Provide the (X, Y) coordinate of the cell's center where the given text is located.  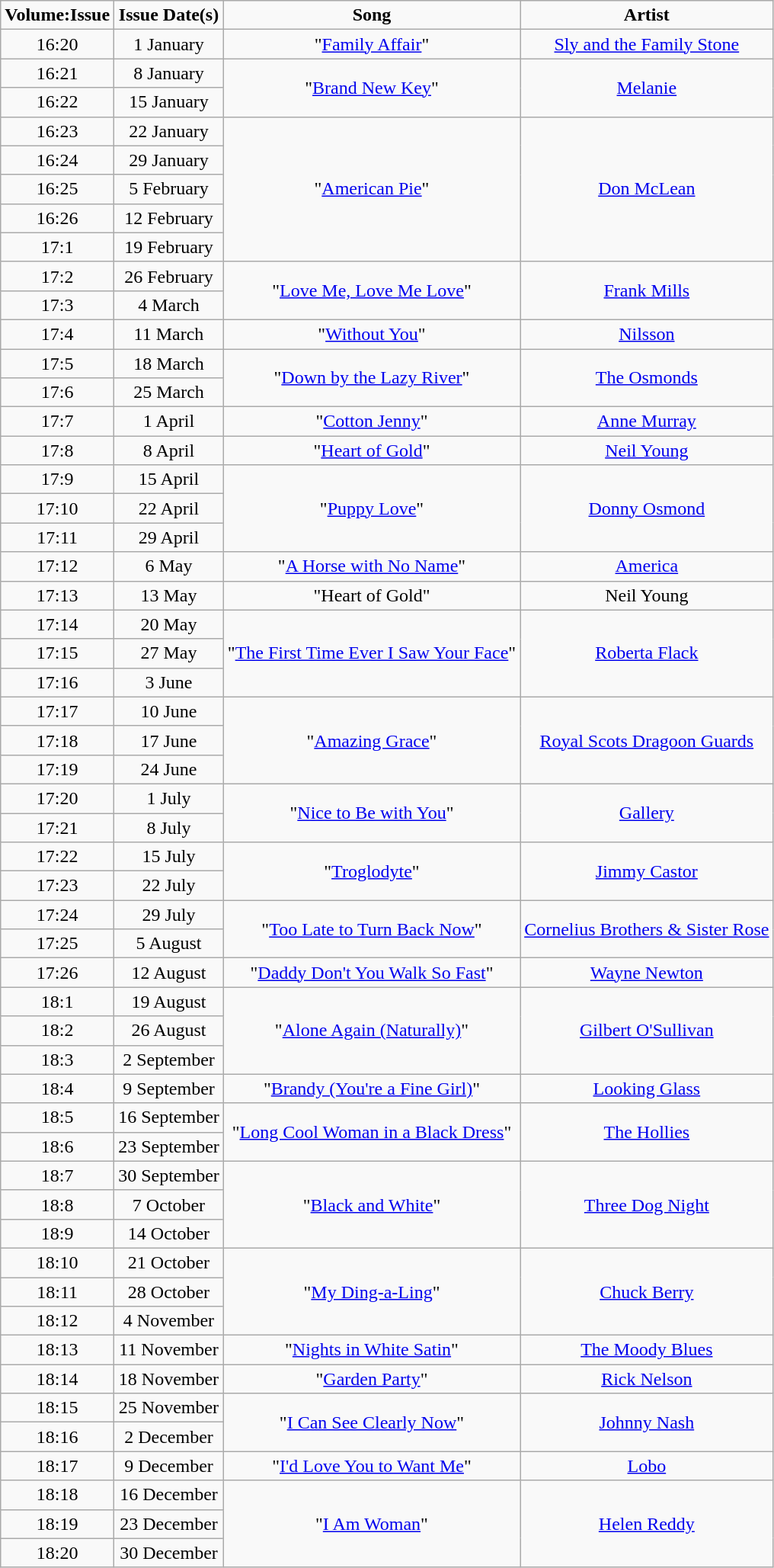
13 May (169, 595)
Wayne Newton (647, 973)
16:23 (58, 131)
"American Pie" (372, 189)
22 July (169, 886)
17:7 (58, 422)
16 September (169, 1117)
"Love Me, Love Me Love" (372, 290)
5 August (169, 944)
"Long Cool Woman in a Black Dress" (372, 1132)
18:4 (58, 1089)
Don McLean (647, 189)
17:19 (58, 769)
"Garden Party" (372, 1379)
Lobo (647, 1466)
11 November (169, 1350)
Gilbert O'Sullivan (647, 1031)
30 September (169, 1175)
18:5 (58, 1117)
18:2 (58, 1031)
22 January (169, 131)
"Cotton Jenny" (372, 422)
18:18 (58, 1495)
"I'd Love You to Want Me" (372, 1466)
"My Ding-a-Ling" (372, 1291)
7 October (169, 1204)
30 December (169, 1553)
1 January (169, 44)
Chuck Berry (647, 1291)
11 March (169, 334)
4 November (169, 1321)
22 April (169, 508)
16:26 (58, 218)
18:20 (58, 1553)
18:6 (58, 1146)
17:13 (58, 595)
9 September (169, 1089)
"The First Time Ever I Saw Your Face" (372, 653)
17:2 (58, 276)
"Nights in White Satin" (372, 1350)
18:16 (58, 1437)
Melanie (647, 88)
"Family Affair" (372, 44)
8 July (169, 827)
17:1 (58, 247)
"I Am Woman" (372, 1524)
18:17 (58, 1466)
"Alone Again (Naturally)" (372, 1031)
Artist (647, 15)
17:21 (58, 827)
Donny Osmond (647, 508)
Three Dog Night (647, 1204)
29 July (169, 915)
17:9 (58, 479)
8 January (169, 73)
16:21 (58, 73)
19 August (169, 1002)
Anne Murray (647, 422)
23 September (169, 1146)
17:15 (58, 653)
25 March (169, 393)
16:20 (58, 44)
9 December (169, 1466)
4 March (169, 305)
"Daddy Don't You Walk So Fast" (372, 973)
"Black and White" (372, 1204)
18 November (169, 1379)
Frank Mills (647, 290)
17:22 (58, 857)
17:11 (58, 537)
Rick Nelson (647, 1379)
17:20 (58, 798)
26 February (169, 276)
17:16 (58, 682)
17:10 (58, 508)
10 June (169, 711)
24 June (169, 769)
Looking Glass (647, 1089)
17 June (169, 740)
18 March (169, 364)
"Too Late to Turn Back Now" (372, 929)
Jimmy Castor (647, 871)
17:8 (58, 451)
"I Can See Clearly Now" (372, 1422)
12 February (169, 218)
17:26 (58, 973)
29 April (169, 537)
17:5 (58, 364)
"A Horse with No Name" (372, 566)
18:15 (58, 1408)
18:12 (58, 1321)
18:11 (58, 1292)
17:6 (58, 393)
16:24 (58, 160)
Helen Reddy (647, 1524)
17:25 (58, 944)
19 February (169, 247)
Sly and the Family Stone (647, 44)
6 May (169, 566)
18:14 (58, 1379)
"Without You" (372, 334)
17:17 (58, 711)
Johnny Nash (647, 1422)
15 April (169, 479)
18:8 (58, 1204)
15 January (169, 102)
2 December (169, 1437)
20 May (169, 624)
The Osmonds (647, 378)
17:12 (58, 566)
Cornelius Brothers & Sister Rose (647, 929)
18:13 (58, 1350)
18:7 (58, 1175)
16:25 (58, 189)
1 July (169, 798)
29 January (169, 160)
Volume:Issue (58, 15)
26 August (169, 1031)
17:14 (58, 624)
The Moody Blues (647, 1350)
23 December (169, 1524)
3 June (169, 682)
18:9 (58, 1233)
8 April (169, 451)
17:4 (58, 334)
"Brandy (You're a Fine Girl)" (372, 1089)
"Puppy Love" (372, 508)
16:22 (58, 102)
21 October (169, 1262)
15 July (169, 857)
17:18 (58, 740)
"Brand New Key" (372, 88)
"Troglodyte" (372, 871)
16 December (169, 1495)
14 October (169, 1233)
18:1 (58, 1002)
18:3 (58, 1060)
Roberta Flack (647, 653)
25 November (169, 1408)
17:3 (58, 305)
"Nice to Be with You" (372, 813)
18:10 (58, 1262)
18:19 (58, 1524)
America (647, 566)
17:23 (58, 886)
5 February (169, 189)
12 August (169, 973)
"Amazing Grace" (372, 740)
Royal Scots Dragoon Guards (647, 740)
"Down by the Lazy River" (372, 378)
17:24 (58, 915)
28 October (169, 1292)
Issue Date(s) (169, 15)
Gallery (647, 813)
2 September (169, 1060)
The Hollies (647, 1132)
27 May (169, 653)
Song (372, 15)
1 April (169, 422)
Nilsson (647, 334)
